Identify which cell holds the provided text, then report its [x, y] central coordinate. 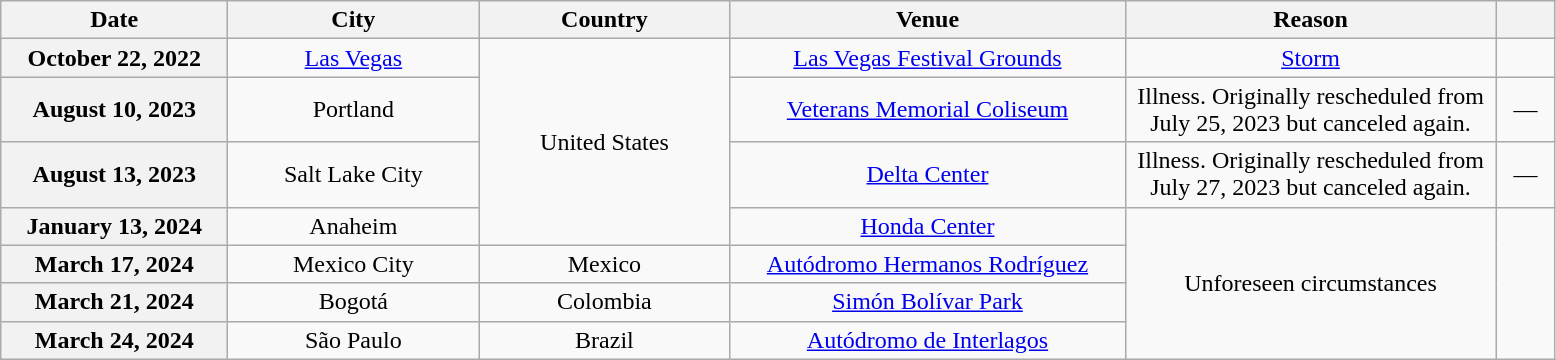
Bogotá [354, 302]
Date [114, 20]
Illness. Originally rescheduled from July 27, 2023 but canceled again. [1310, 174]
City [354, 20]
Storm [1310, 58]
March 24, 2024 [114, 340]
Portland [354, 110]
Salt Lake City [354, 174]
Delta Center [928, 174]
United States [604, 142]
March 21, 2024 [114, 302]
Simón Bolívar Park [928, 302]
March 17, 2024 [114, 264]
August 10, 2023 [114, 110]
Mexico [604, 264]
Colombia [604, 302]
Veterans Memorial Coliseum [928, 110]
Las Vegas Festival Grounds [928, 58]
Illness. Originally rescheduled from July 25, 2023 but canceled again. [1310, 110]
Brazil [604, 340]
Mexico City [354, 264]
Honda Center [928, 226]
Venue [928, 20]
August 13, 2023 [114, 174]
Unforeseen circumstances [1310, 283]
Las Vegas [354, 58]
Autódromo de Interlagos [928, 340]
January 13, 2024 [114, 226]
Country [604, 20]
Reason [1310, 20]
October 22, 2022 [114, 58]
Autódromo Hermanos Rodríguez [928, 264]
São Paulo [354, 340]
Anaheim [354, 226]
